Output the [x, y] coordinate of the center of the cell containing the given text.  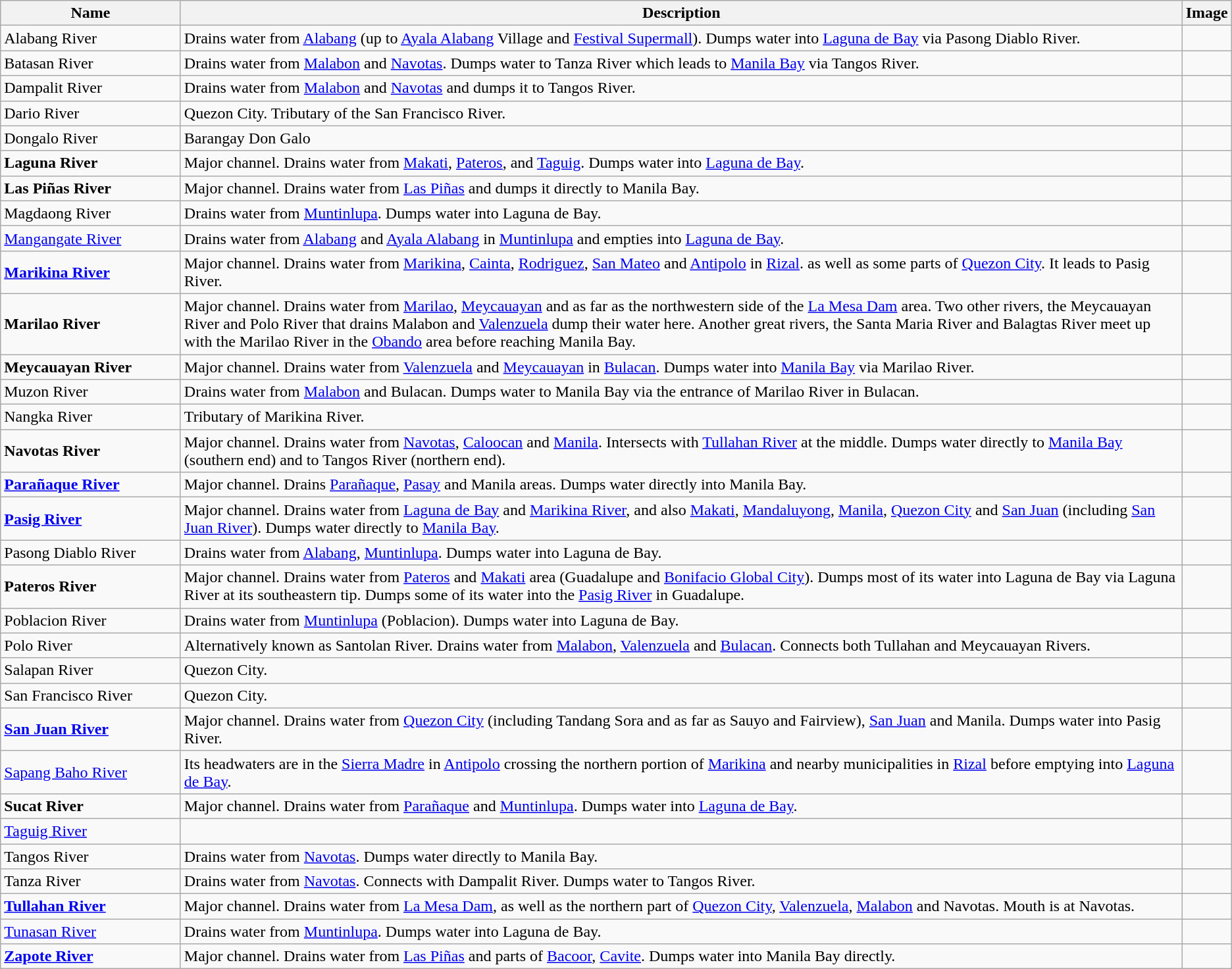
Tunasan River [91, 932]
Polo River [91, 645]
Alabang River [91, 38]
Drains water from Navotas. Dumps water directly to Manila Bay. [681, 856]
Drains water from Malabon and Navotas and dumps it to Tangos River. [681, 88]
Mangangate River [91, 238]
Description [681, 13]
Las Piñas River [91, 188]
Batasan River [91, 63]
Marilao River [91, 324]
Pateros River [91, 587]
Tangos River [91, 856]
Pasig River [91, 518]
Drains water from Alabang (up to Ayala Alabang Village and Festival Supermall). Dumps water into Laguna de Bay via Pasong Diablo River. [681, 38]
Pasong Diablo River [91, 553]
San Juan River [91, 729]
Marikina River [91, 272]
Major channel. Drains Parañaque, Pasay and Manila areas. Dumps water directly into Manila Bay. [681, 485]
Dampalit River [91, 88]
Drains water from Malabon and Bulacan. Dumps water to Manila Bay via the entrance of Marilao River in Bulacan. [681, 392]
Taguig River [91, 831]
Poblacion River [91, 620]
Major channel. Drains water from Valenzuela and Meycauayan in Bulacan. Dumps water into Manila Bay via Marilao River. [681, 366]
San Francisco River [91, 695]
Major channel. Drains water from Las Piñas and dumps it directly to Manila Bay. [681, 188]
Tributary of Marikina River. [681, 417]
Image [1207, 13]
Salapan River [91, 670]
Name [91, 13]
Major channel. Drains water from Las Piñas and parts of Bacoor, Cavite. Dumps water into Manila Bay directly. [681, 957]
Zapote River [91, 957]
Sapang Baho River [91, 772]
Barangay Don Galo [681, 138]
Tanza River [91, 882]
Nangka River [91, 417]
Major channel. Drains water from Parañaque and Muntinlupa. Dumps water into Laguna de Bay. [681, 806]
Alternatively known as Santolan River. Drains water from Malabon, Valenzuela and Bulacan. Connects both Tullahan and Meycauayan Rivers. [681, 645]
Muzon River [91, 392]
Major channel. Drains water from Makati, Pateros, and Taguig. Dumps water into Laguna de Bay. [681, 163]
Drains water from Malabon and Navotas. Dumps water to Tanza River which leads to Manila Bay via Tangos River. [681, 63]
Parañaque River [91, 485]
Dongalo River [91, 138]
Sucat River [91, 806]
Drains water from Alabang and Ayala Alabang in Muntinlupa and empties into Laguna de Bay. [681, 238]
Major channel. Drains water from La Mesa Dam, as well as the northern part of Quezon City, Valenzuela, Malabon and Navotas. Mouth is at Navotas. [681, 907]
Dario River [91, 113]
Laguna River [91, 163]
Meycauayan River [91, 366]
Tullahan River [91, 907]
Navotas River [91, 451]
Drains water from Muntinlupa (Poblacion). Dumps water into Laguna de Bay. [681, 620]
Quezon City. Tributary of the San Francisco River. [681, 113]
Drains water from Alabang, Muntinlupa. Dumps water into Laguna de Bay. [681, 553]
Magdaong River [91, 213]
Drains water from Navotas. Connects with Dampalit River. Dumps water to Tangos River. [681, 882]
